Scan for the cell matching the given text and deliver its (X, Y) coordinate at center. 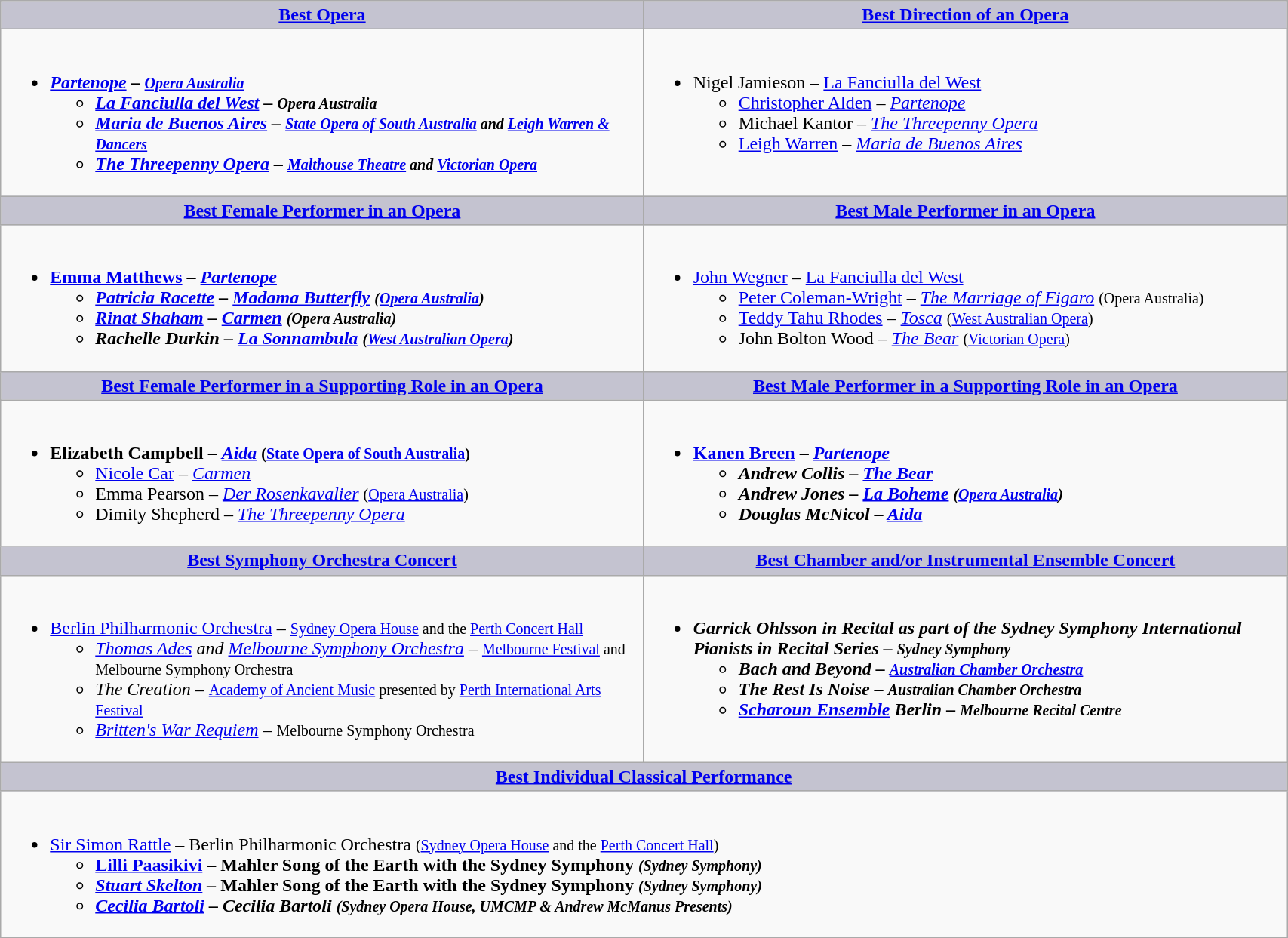
Best Female Performer in a Supporting Role in an Opera (322, 386)
Best Chamber and/or Instrumental Ensemble Concert (965, 561)
Best Symphony Orchestra Concert (322, 561)
Best Male Performer in a Supporting Role in an Opera (965, 386)
Best Individual Classical Performance (644, 777)
Nigel Jamieson – La Fanciulla del WestChristopher Alden – PartenopeMichael Kantor – The Threepenny OperaLeigh Warren – Maria de Buenos Aires (965, 113)
Best Male Performer in an Opera (965, 211)
Kanen Breen – PartenopeAndrew Collis – The BearAndrew Jones – La Boheme (Opera Australia)Douglas McNicol – Aida (965, 473)
Best Direction of an Opera (965, 15)
Best Female Performer in an Opera (322, 211)
Best Opera (322, 15)
